Identify which cell holds the provided text, then report its [x, y] central coordinate. 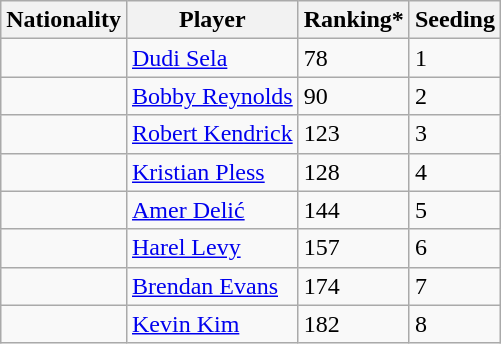
2 [454, 96]
174 [354, 286]
Bobby Reynolds [212, 96]
Player [212, 20]
182 [354, 324]
123 [354, 134]
Nationality [64, 20]
3 [454, 134]
1 [454, 58]
144 [354, 210]
8 [454, 324]
157 [354, 248]
6 [454, 248]
Kevin Kim [212, 324]
Brendan Evans [212, 286]
Seeding [454, 20]
Kristian Pless [212, 172]
128 [354, 172]
5 [454, 210]
78 [354, 58]
Dudi Sela [212, 58]
90 [354, 96]
Ranking* [354, 20]
7 [454, 286]
Amer Delić [212, 210]
4 [454, 172]
Harel Levy [212, 248]
Robert Kendrick [212, 134]
